Return the (X, Y) coordinate for the center point of the cell that contains the specified text.  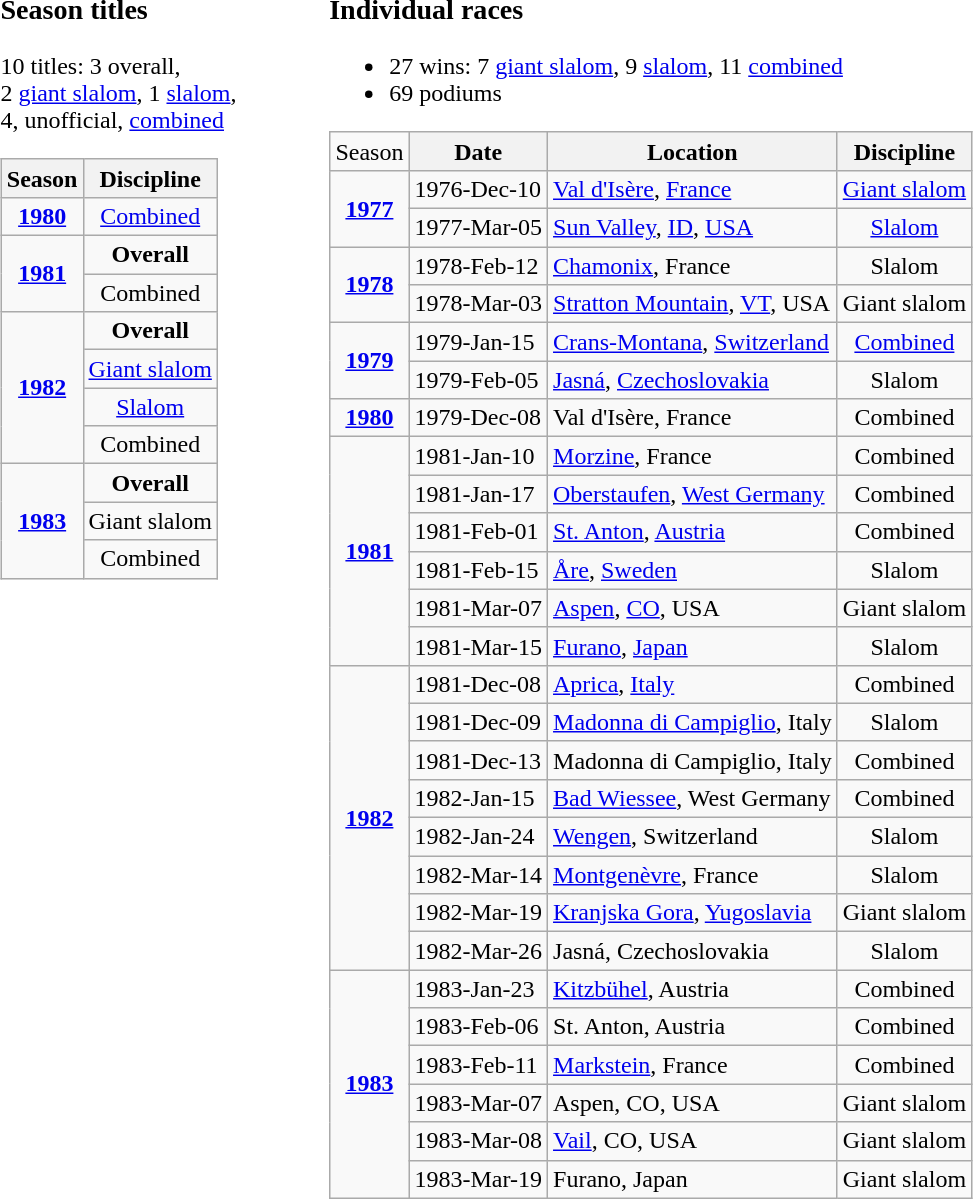
1979-Jan-15 (478, 342)
Vail, CO, USA (693, 1141)
Montgenèvre, France (693, 875)
Aprica, Italy (693, 684)
1981-Dec-13 (478, 760)
Kranjska Gora, Yugoslavia (693, 913)
1981-Mar-07 (478, 608)
Date (478, 151)
1976-Dec-10 (478, 189)
Sun Valley, ID, USA (693, 228)
1979-Dec-08 (478, 418)
1983-Mar-19 (478, 1179)
1983-Mar-08 (478, 1141)
1981-Dec-09 (478, 722)
Wengen, Switzerland (693, 837)
Morzine, France (693, 456)
1979-Feb-05 (478, 380)
1981-Dec-08 (478, 684)
Åre, Sweden (693, 570)
Markstein, France (693, 1065)
1981-Jan-10 (478, 456)
1983-Feb-06 (478, 1027)
Stratton Mountain, VT, USA (693, 304)
Oberstaufen, West Germany (693, 494)
Kitzbühel, Austria (693, 989)
1983-Jan-23 (478, 989)
1981-Jan-17 (478, 494)
1977-Mar-05 (478, 228)
1982-Jan-24 (478, 837)
1982-Jan-15 (478, 798)
1979 (370, 361)
1982-Mar-26 (478, 951)
Crans-Montana, Switzerland (693, 342)
1981-Feb-15 (478, 570)
Bad Wiessee, West Germany (693, 798)
1977 (370, 208)
1981-Mar-15 (478, 646)
1982-Mar-14 (478, 875)
1978-Feb-12 (478, 266)
1982-Mar-19 (478, 913)
Chamonix, France (693, 266)
Location (693, 151)
1983-Mar-07 (478, 1103)
1978-Mar-03 (478, 304)
1981-Feb-01 (478, 532)
1983-Feb-11 (478, 1065)
1978 (370, 285)
